Return the (x, y) coordinate for the center point of the cell that contains the specified text.  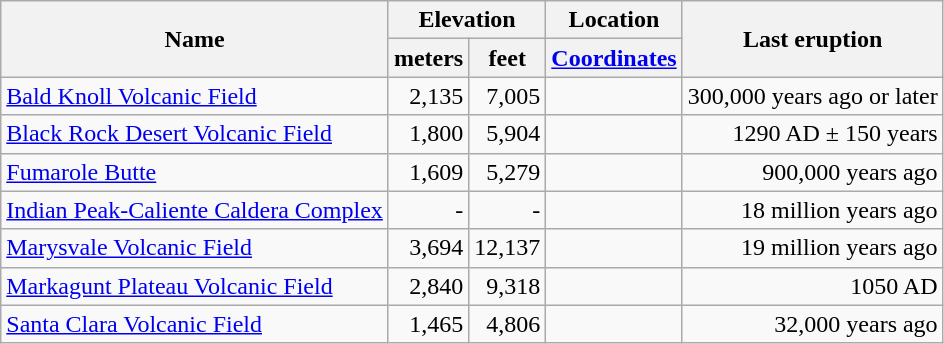
300,000 years ago or later (812, 96)
1050 AD (812, 286)
4,806 (508, 324)
18 million years ago (812, 210)
1,800 (428, 134)
Elevation (466, 20)
2,840 (428, 286)
meters (428, 58)
Fumarole Butte (195, 172)
900,000 years ago (812, 172)
Name (195, 39)
2,135 (428, 96)
Indian Peak-Caliente Caldera Complex (195, 210)
3,694 (428, 248)
Black Rock Desert Volcanic Field (195, 134)
5,904 (508, 134)
Last eruption (812, 39)
7,005 (508, 96)
Bald Knoll Volcanic Field (195, 96)
Coordinates (614, 58)
feet (508, 58)
5,279 (508, 172)
32,000 years ago (812, 324)
9,318 (508, 286)
12,137 (508, 248)
Markagunt Plateau Volcanic Field (195, 286)
Marysvale Volcanic Field (195, 248)
Santa Clara Volcanic Field (195, 324)
1290 AD ± 150 years (812, 134)
19 million years ago (812, 248)
Location (614, 20)
1,465 (428, 324)
1,609 (428, 172)
